Identify which cell holds the provided text, then report its (X, Y) central coordinate. 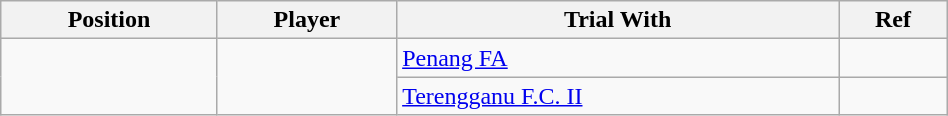
Player (306, 20)
Terengganu F.C. II (618, 96)
Ref (894, 20)
Penang FA (618, 58)
Trial With (618, 20)
Position (109, 20)
